Determine the [x, y] coordinate at the center of the cell enclosing the given text.  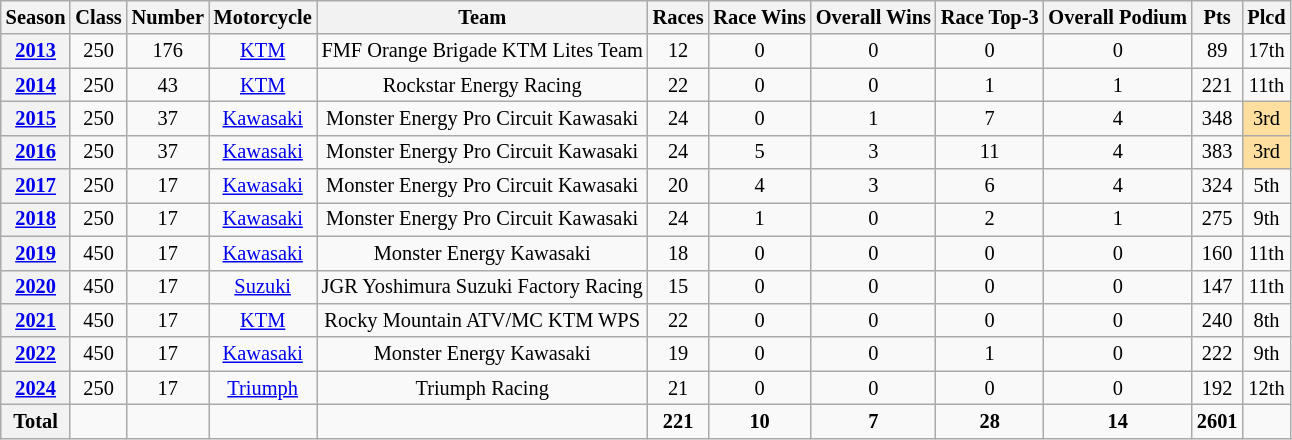
2014 [36, 85]
12 [678, 51]
12th [1266, 388]
FMF Orange Brigade KTM Lites Team [482, 51]
Triumph Racing [482, 388]
2601 [1217, 421]
2 [990, 219]
2024 [36, 388]
Triumph [263, 388]
383 [1217, 152]
Number [168, 17]
240 [1217, 320]
Overall Podium [1118, 17]
Season [36, 17]
348 [1217, 118]
11 [990, 152]
19 [678, 354]
5th [1266, 186]
18 [678, 253]
43 [168, 85]
2013 [36, 51]
2016 [36, 152]
222 [1217, 354]
28 [990, 421]
Class [98, 17]
6 [990, 186]
Motorcycle [263, 17]
324 [1217, 186]
2022 [36, 354]
2017 [36, 186]
Total [36, 421]
Pts [1217, 17]
2021 [36, 320]
Team [482, 17]
20 [678, 186]
Races [678, 17]
10 [759, 421]
14 [1118, 421]
Race Wins [759, 17]
176 [168, 51]
192 [1217, 388]
2019 [36, 253]
5 [759, 152]
89 [1217, 51]
275 [1217, 219]
Rockstar Energy Racing [482, 85]
Rocky Mountain ATV/MC KTM WPS [482, 320]
160 [1217, 253]
17th [1266, 51]
15 [678, 287]
147 [1217, 287]
Suzuki [263, 287]
Plcd [1266, 17]
Overall Wins [874, 17]
JGR Yoshimura Suzuki Factory Racing [482, 287]
2015 [36, 118]
2020 [36, 287]
2018 [36, 219]
8th [1266, 320]
Race Top-3 [990, 17]
21 [678, 388]
